Scan for the cell matching the given text and deliver its (X, Y) coordinate at center. 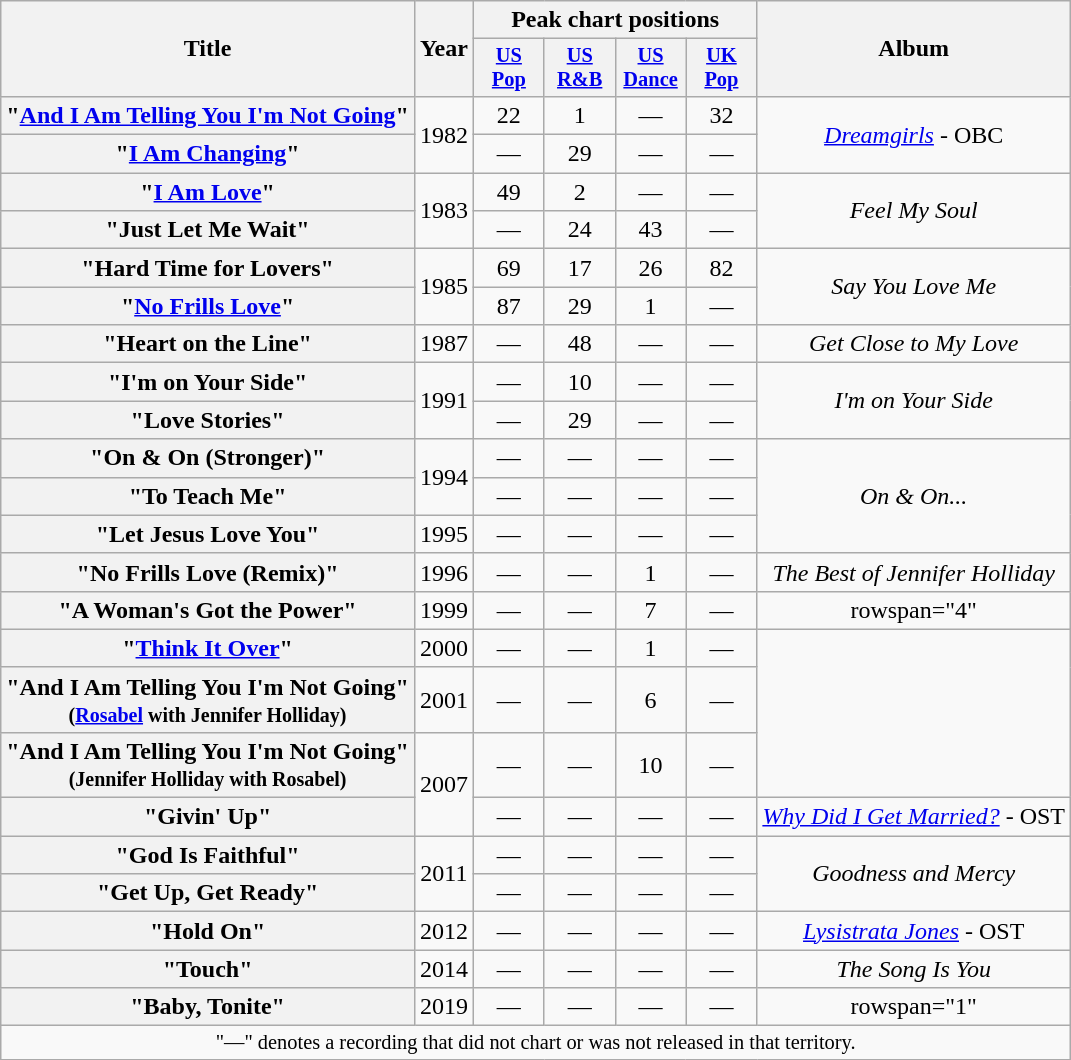
2 (580, 192)
"—" denotes a recording that did not chart or was not released in that territory. (536, 1043)
Dreamgirls - OBC (914, 134)
Goodness and Mercy (914, 874)
2019 (444, 1007)
"God Is Faithful" (208, 855)
Why Did I Get Married? - OST (914, 817)
UK Pop (722, 68)
1982 (444, 134)
Album (914, 49)
"Hard Time for Lovers" (208, 268)
"Touch" (208, 969)
Title (208, 49)
The Song Is You (914, 969)
US Dance (650, 68)
"Heart on the Line" (208, 344)
48 (580, 344)
2014 (444, 969)
"Hold On" (208, 931)
"Givin' Up" (208, 817)
1983 (444, 211)
"And I Am Telling You I'm Not Going"(Rosabel with Jennifer Holliday) (208, 700)
2007 (444, 784)
rowspan="4" (914, 610)
1987 (444, 344)
43 (650, 230)
"I Am Changing" (208, 154)
"No Frills Love (Remix)" (208, 572)
87 (508, 306)
2001 (444, 700)
Say You Love Me (914, 287)
1995 (444, 534)
"Just Let Me Wait" (208, 230)
"Think It Over" (208, 648)
Get Close to My Love (914, 344)
"A Woman's Got the Power" (208, 610)
"To Teach Me" (208, 496)
1996 (444, 572)
24 (580, 230)
"Love Stories" (208, 420)
1991 (444, 401)
"On & On (Stronger)" (208, 458)
"Get Up, Get Ready" (208, 893)
17 (580, 268)
"No Frills Love" (208, 306)
Peak chart positions (614, 20)
US R&B (580, 68)
1999 (444, 610)
"And I Am Telling You I'm Not Going" (208, 115)
I'm on Your Side (914, 401)
On & On... (914, 496)
"Baby, Tonite" (208, 1007)
US Pop (508, 68)
82 (722, 268)
"And I Am Telling You I'm Not Going"(Jennifer Holliday with Rosabel) (208, 764)
32 (722, 115)
"I'm on Your Side" (208, 382)
The Best of Jennifer Holliday (914, 572)
1994 (444, 477)
Feel My Soul (914, 211)
22 (508, 115)
1985 (444, 287)
6 (650, 700)
2000 (444, 648)
69 (508, 268)
7 (650, 610)
2012 (444, 931)
"I Am Love" (208, 192)
26 (650, 268)
Year (444, 49)
Lysistrata Jones - OST (914, 931)
rowspan="1" (914, 1007)
2011 (444, 874)
49 (508, 192)
"Let Jesus Love You" (208, 534)
